Identify which cell holds the provided text, then report its (X, Y) central coordinate. 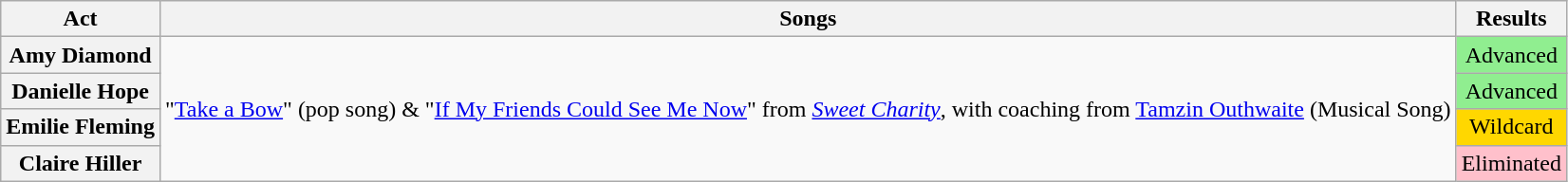
Wildcard (1511, 127)
Songs (808, 19)
Amy Diamond (81, 55)
Danielle Hope (81, 91)
Act (81, 19)
Results (1511, 19)
"Take a Bow" (pop song) & "If My Friends Could See Me Now" from Sweet Charity, with coaching from Tamzin Outhwaite (Musical Song) (808, 109)
Emilie Fleming (81, 127)
Claire Hiller (81, 163)
Eliminated (1511, 163)
